Return (x, y) of the center of cell containing provided text 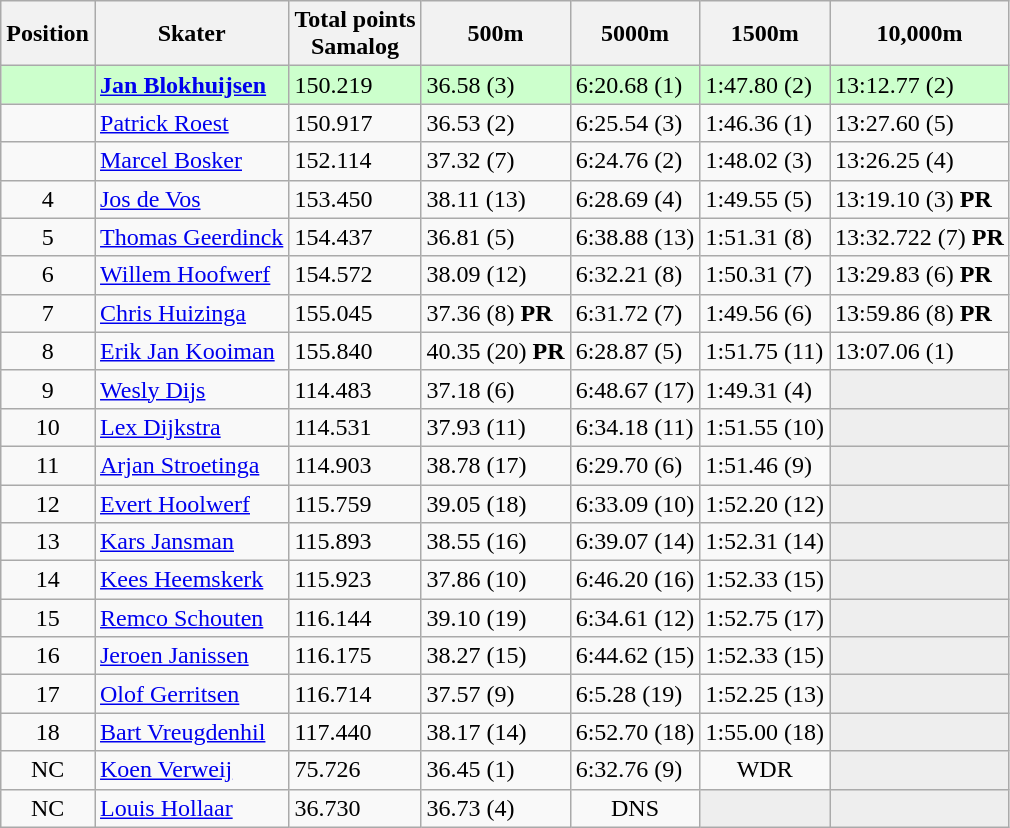
6:28.87 (5) (635, 351)
38.55 (16) (496, 542)
13 (48, 542)
Patrick Roest (191, 123)
Koen Verweij (191, 770)
36.58 (3) (496, 85)
Arjan Stroetinga (191, 465)
115.759 (355, 503)
6:38.88 (13) (635, 237)
6:32.76 (9) (635, 770)
Jan Blokhuijsen (191, 85)
1:52.25 (13) (765, 694)
6:46.20 (16) (635, 580)
10,000m (920, 34)
1:52.75 (17) (765, 618)
6:32.21 (8) (635, 275)
1:51.75 (11) (765, 351)
Louis Hollaar (191, 808)
Willem Hoofwerf (191, 275)
13:29.83 (6) PR (920, 275)
6:52.70 (18) (635, 732)
6:29.70 (6) (635, 465)
1:51.55 (10) (765, 427)
17 (48, 694)
75.726 (355, 770)
14 (48, 580)
Wesly Dijs (191, 389)
Thomas Geerdinck (191, 237)
39.10 (19) (496, 618)
5 (48, 237)
115.923 (355, 580)
153.450 (355, 199)
8 (48, 351)
Bart Vreugdenhil (191, 732)
13:27.60 (5) (920, 123)
1:49.31 (4) (765, 389)
6:44.62 (15) (635, 656)
37.18 (6) (496, 389)
Kees Heemskerk (191, 580)
5000m (635, 34)
116.714 (355, 694)
40.35 (20) PR (496, 351)
6:34.18 (11) (635, 427)
1:47.80 (2) (765, 85)
38.11 (13) (496, 199)
1:46.36 (1) (765, 123)
1500m (765, 34)
152.114 (355, 161)
37.32 (7) (496, 161)
Skater (191, 34)
37.36 (8) PR (496, 313)
38.78 (17) (496, 465)
Olof Gerritsen (191, 694)
1:49.55 (5) (765, 199)
13:32.722 (7) PR (920, 237)
6 (48, 275)
114.531 (355, 427)
13:19.10 (3) PR (920, 199)
Position (48, 34)
154.437 (355, 237)
114.483 (355, 389)
37.86 (10) (496, 580)
6:31.72 (7) (635, 313)
Total points Samalog (355, 34)
13:12.77 (2) (920, 85)
36.53 (2) (496, 123)
1:48.02 (3) (765, 161)
116.144 (355, 618)
9 (48, 389)
6:34.61 (12) (635, 618)
6:39.07 (14) (635, 542)
6:24.76 (2) (635, 161)
36.73 (4) (496, 808)
150.219 (355, 85)
155.840 (355, 351)
Evert Hoolwerf (191, 503)
155.045 (355, 313)
6:20.68 (1) (635, 85)
36.81 (5) (496, 237)
Remco Schouten (191, 618)
1:52.31 (14) (765, 542)
7 (48, 313)
DNS (635, 808)
154.572 (355, 275)
1:52.20 (12) (765, 503)
150.917 (355, 123)
36.730 (355, 808)
6:33.09 (10) (635, 503)
114.903 (355, 465)
Jeroen Janissen (191, 656)
500m (496, 34)
Kars Jansman (191, 542)
116.175 (355, 656)
1:51.31 (8) (765, 237)
13:26.25 (4) (920, 161)
37.93 (11) (496, 427)
117.440 (355, 732)
4 (48, 199)
Marcel Bosker (191, 161)
1:49.56 (6) (765, 313)
37.57 (9) (496, 694)
1:51.46 (9) (765, 465)
1:55.00 (18) (765, 732)
6:48.67 (17) (635, 389)
16 (48, 656)
11 (48, 465)
Jos de Vos (191, 199)
15 (48, 618)
36.45 (1) (496, 770)
115.893 (355, 542)
WDR (765, 770)
38.17 (14) (496, 732)
6:5.28 (19) (635, 694)
6:25.54 (3) (635, 123)
18 (48, 732)
Chris Huizinga (191, 313)
12 (48, 503)
Lex Dijkstra (191, 427)
6:28.69 (4) (635, 199)
Erik Jan Kooiman (191, 351)
38.09 (12) (496, 275)
13:07.06 (1) (920, 351)
1:50.31 (7) (765, 275)
13:59.86 (8) PR (920, 313)
38.27 (15) (496, 656)
10 (48, 427)
39.05 (18) (496, 503)
